Identify which cell holds the provided text, then report its (X, Y) central coordinate. 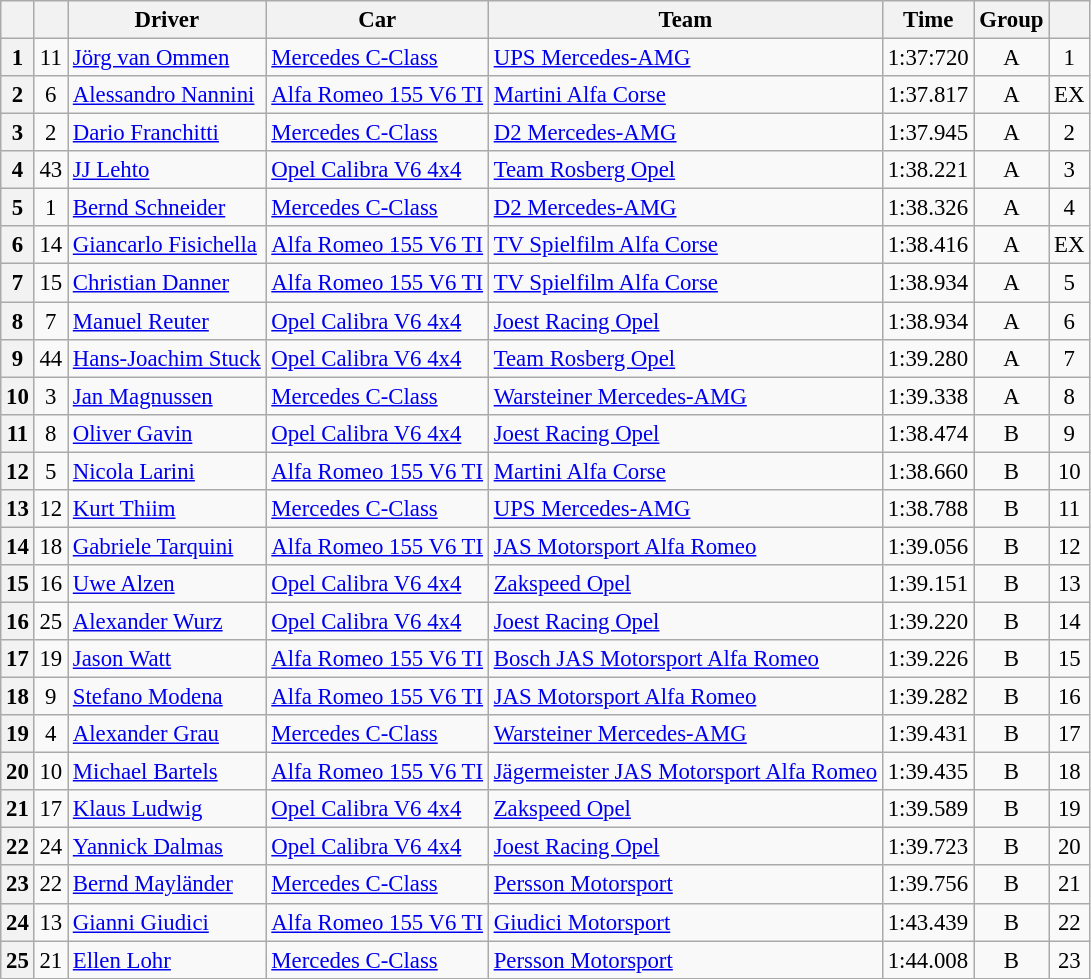
Michael Bartels (168, 772)
Bosch JAS Motorsport Alfa Romeo (685, 659)
Alexander Grau (168, 734)
1:39.151 (928, 584)
Yannick Dalmas (168, 847)
1:39.756 (928, 885)
Dario Franchitti (168, 133)
1:37.817 (928, 95)
Gabriele Tarquini (168, 546)
Christian Danner (168, 283)
Time (928, 20)
1:38.416 (928, 245)
JJ Lehto (168, 170)
43 (50, 170)
Alessandro Nannini (168, 95)
1:37:720 (928, 58)
Gianni Giudici (168, 922)
1:39.723 (928, 847)
Jason Watt (168, 659)
1:38.221 (928, 170)
Giudici Motorsport (685, 922)
1:39.220 (928, 621)
1:39.338 (928, 396)
1:39.280 (928, 358)
Jörg van Ommen (168, 58)
1:39.282 (928, 697)
Alexander Wurz (168, 621)
Giancarlo Fisichella (168, 245)
Ellen Lohr (168, 960)
Jägermeister JAS Motorsport Alfa Romeo (685, 772)
Jan Magnussen (168, 396)
Stefano Modena (168, 697)
Nicola Larini (168, 471)
1:39.226 (928, 659)
1:37.945 (928, 133)
1:38.474 (928, 433)
Oliver Gavin (168, 433)
1:38.326 (928, 208)
1:39.431 (928, 734)
Kurt Thiim (168, 509)
Manuel Reuter (168, 321)
Team (685, 20)
1:39.589 (928, 809)
1:44.008 (928, 960)
44 (50, 358)
Hans-Joachim Stuck (168, 358)
1:39.056 (928, 546)
Klaus Ludwig (168, 809)
1:43.439 (928, 922)
Bernd Schneider (168, 208)
1:39.435 (928, 772)
Group (1012, 20)
Uwe Alzen (168, 584)
Driver (168, 20)
Bernd Mayländer (168, 885)
1:38.660 (928, 471)
1:38.788 (928, 509)
Car (377, 20)
